Return (x, y) of the center of cell containing provided text 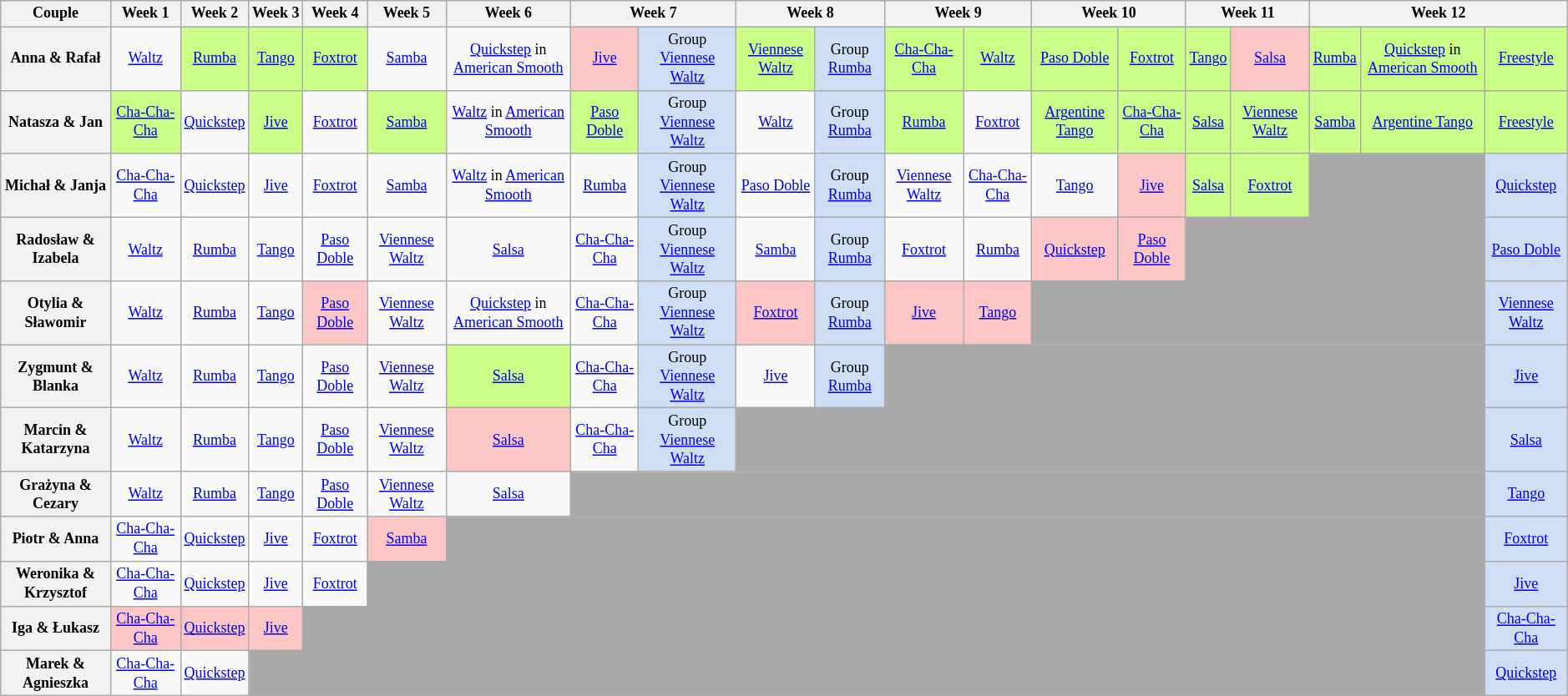
Week 7 (653, 13)
Zygmunt & Blanka (55, 376)
Radosław & Izabela (55, 249)
Week 9 (959, 13)
Grażyna & Cezary (55, 494)
Marcin & Katarzyna (55, 440)
Michał & Janja (55, 185)
Week 10 (1109, 13)
Week 5 (407, 13)
Week 1 (145, 13)
Anna & Rafał (55, 58)
Weronika & Krzysztof (55, 583)
Natasza & Jan (55, 122)
Week 8 (811, 13)
Week 12 (1438, 13)
Otylia & Sławomir (55, 313)
Week 3 (276, 13)
Marek & Agnieszka (55, 673)
Iga & Łukasz (55, 628)
Week 2 (215, 13)
Piotr & Anna (55, 539)
Couple (55, 13)
Week 6 (508, 13)
Week 4 (336, 13)
Week 11 (1247, 13)
